Determine the [X, Y] coordinate at the center of the cell enclosing the given text.  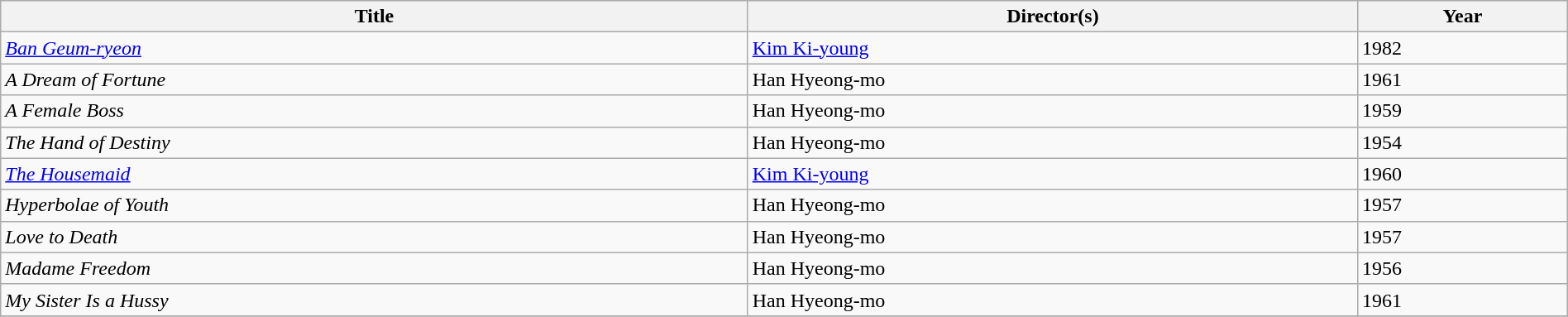
Hyperbolae of Youth [374, 205]
A Dream of Fortune [374, 79]
The Housemaid [374, 174]
1982 [1463, 48]
My Sister Is a Hussy [374, 300]
1954 [1463, 142]
Year [1463, 17]
The Hand of Destiny [374, 142]
A Female Boss [374, 111]
Love to Death [374, 237]
Director(s) [1052, 17]
1956 [1463, 268]
1960 [1463, 174]
Madame Freedom [374, 268]
Ban Geum-ryeon [374, 48]
1959 [1463, 111]
Title [374, 17]
